Locate the cell with the specified text and output its [X, Y] center coordinate. 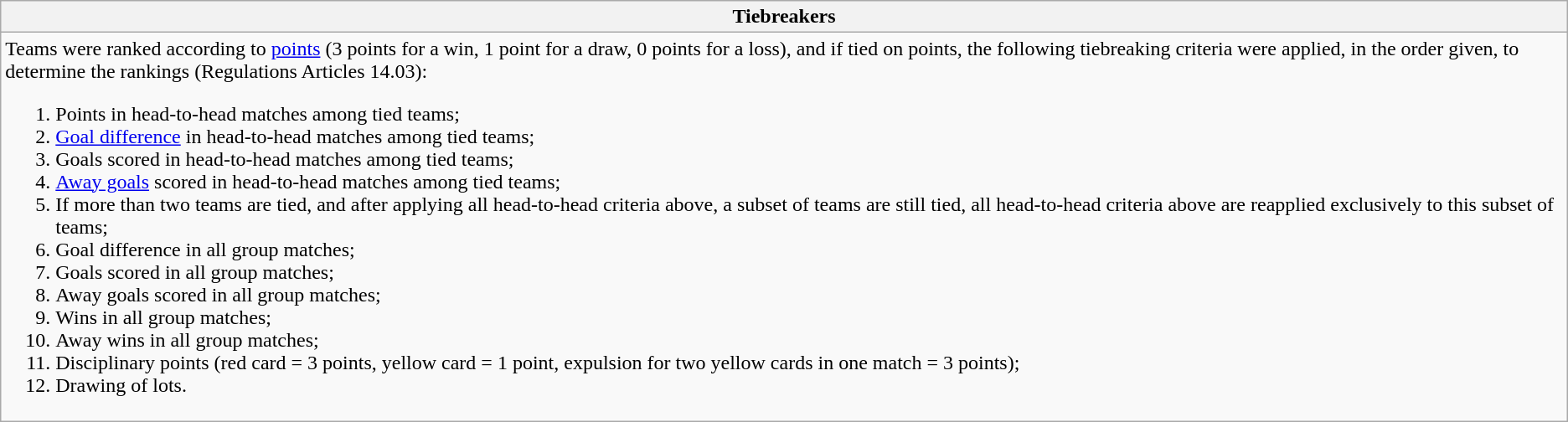
Tiebreakers [784, 17]
